Extract the [X, Y] coordinate from the center of the cell holding the provided text.  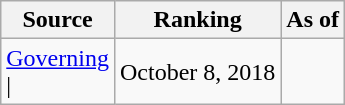
As of [313, 20]
Ranking [197, 20]
Governing| [58, 72]
October 8, 2018 [197, 72]
Source [58, 20]
